Locate the cell with the specified text and output its [X, Y] center coordinate. 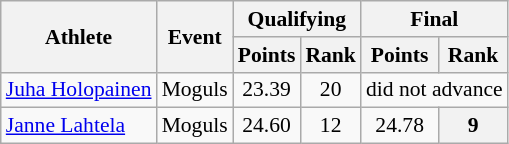
12 [330, 126]
did not advance [434, 90]
Event [195, 36]
Athlete [79, 36]
Qualifying [297, 19]
23.39 [267, 90]
Final [434, 19]
9 [472, 126]
Juha Holopainen [79, 90]
24.78 [400, 126]
20 [330, 90]
Janne Lahtela [79, 126]
24.60 [267, 126]
